Provide the [x, y] coordinate of the cell's center where the given text is located.  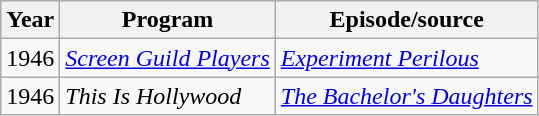
The Bachelor's Daughters [406, 96]
Experiment Perilous [406, 58]
Episode/source [406, 20]
Program [168, 20]
Year [30, 20]
This Is Hollywood [168, 96]
Screen Guild Players [168, 58]
